Extract the [x, y] coordinate from the center of the cell holding the provided text.  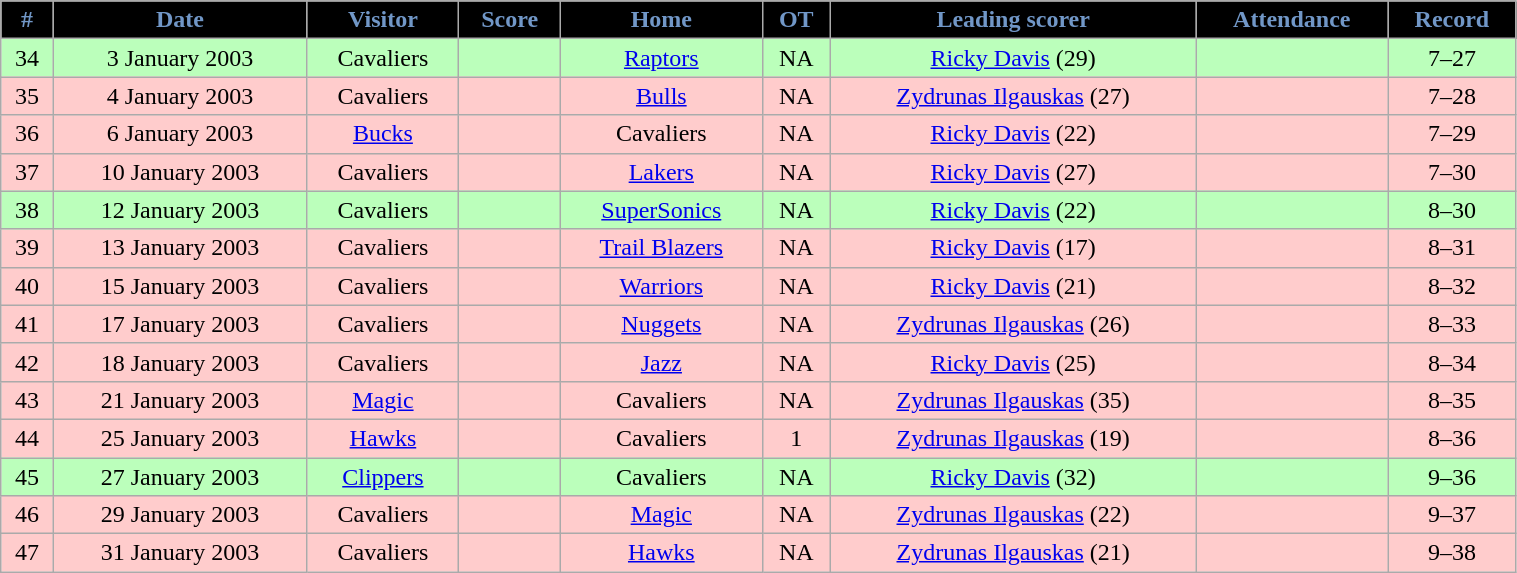
8–34 [1452, 362]
8–30 [1452, 210]
Jazz [662, 362]
Trail Blazers [662, 248]
Clippers [383, 477]
9–36 [1452, 477]
8–31 [1452, 248]
Ricky Davis (17) [1012, 248]
4 January 2003 [180, 96]
8–35 [1452, 400]
Zydrunas Ilgauskas (27) [1012, 96]
40 [27, 286]
25 January 2003 [180, 438]
41 [27, 324]
8–36 [1452, 438]
Nuggets [662, 324]
42 [27, 362]
21 January 2003 [180, 400]
35 [27, 96]
39 [27, 248]
Leading scorer [1012, 20]
Zydrunas Ilgauskas (35) [1012, 400]
Warriors [662, 286]
OT [796, 20]
37 [27, 172]
38 [27, 210]
45 [27, 477]
Zydrunas Ilgauskas (19) [1012, 438]
27 January 2003 [180, 477]
17 January 2003 [180, 324]
8–33 [1452, 324]
7–29 [1452, 134]
# [27, 20]
Attendance [1292, 20]
Bulls [662, 96]
Zydrunas Ilgauskas (26) [1012, 324]
7–28 [1452, 96]
34 [27, 58]
6 January 2003 [180, 134]
Ricky Davis (32) [1012, 477]
15 January 2003 [180, 286]
Record [1452, 20]
Home [662, 20]
9–38 [1452, 553]
Lakers [662, 172]
12 January 2003 [180, 210]
13 January 2003 [180, 248]
9–37 [1452, 515]
46 [27, 515]
1 [796, 438]
Ricky Davis (27) [1012, 172]
43 [27, 400]
SuperSonics [662, 210]
10 January 2003 [180, 172]
8–32 [1452, 286]
Date [180, 20]
7–27 [1452, 58]
Raptors [662, 58]
7–30 [1452, 172]
Zydrunas Ilgauskas (22) [1012, 515]
47 [27, 553]
Ricky Davis (29) [1012, 58]
36 [27, 134]
29 January 2003 [180, 515]
Bucks [383, 134]
Zydrunas Ilgauskas (21) [1012, 553]
31 January 2003 [180, 553]
Ricky Davis (21) [1012, 286]
3 January 2003 [180, 58]
44 [27, 438]
Ricky Davis (25) [1012, 362]
Visitor [383, 20]
18 January 2003 [180, 362]
Score [510, 20]
